Scan for the cell matching the given text and deliver its (x, y) coordinate at center. 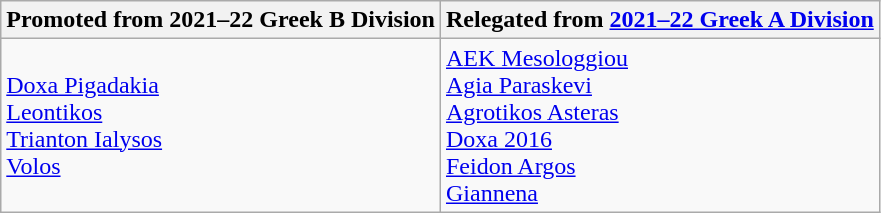
AEK MesologgiouAgia ParaskeviAgrotikos AsterasDoxa 2016Feidon ArgosGiannena (660, 126)
Relegated from 2021–22 Greek A Division (660, 20)
Promoted from 2021–22 Greek B Division (221, 20)
Doxa PigadakiaLeontikosTrianton IalysosVolos (221, 126)
